Extract the (X, Y) coordinate from the center of the cell holding the provided text.  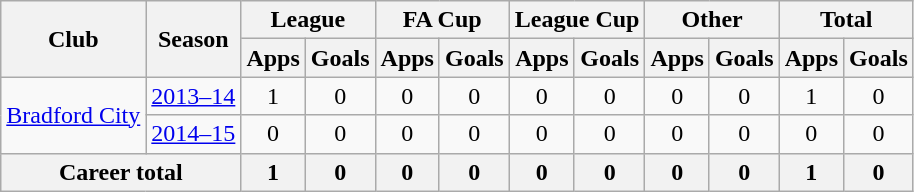
2014–15 (194, 134)
Other (712, 20)
Season (194, 39)
Career total (121, 172)
Bradford City (74, 115)
2013–14 (194, 96)
League Cup (577, 20)
Club (74, 39)
FA Cup (442, 20)
Total (846, 20)
League (308, 20)
